Output the [x, y] coordinate of the center of the cell containing the given text.  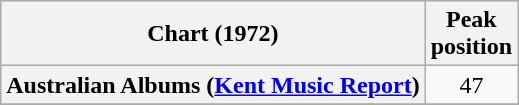
47 [471, 85]
Australian Albums (Kent Music Report) [213, 85]
Peakposition [471, 34]
Chart (1972) [213, 34]
